Provide the (X, Y) coordinate of the cell's center where the given text is located.  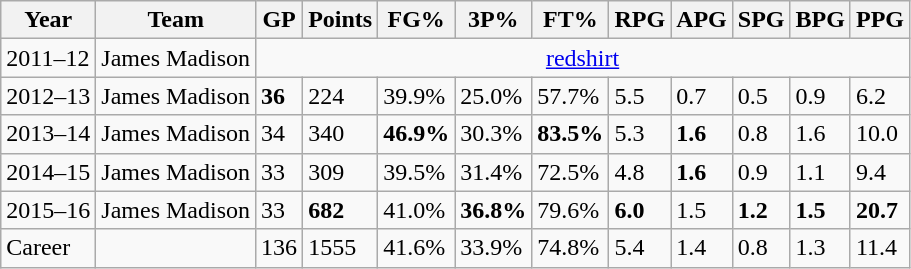
1.1 (820, 172)
36 (280, 96)
79.6% (570, 210)
39.9% (416, 96)
Career (48, 248)
36.8% (494, 210)
5.3 (640, 134)
340 (340, 134)
2014–15 (48, 172)
1.2 (761, 210)
6.2 (880, 96)
RPG (640, 20)
41.6% (416, 248)
34 (280, 134)
2015–16 (48, 210)
4.8 (640, 172)
0.5 (761, 96)
GP (280, 20)
BPG (820, 20)
57.7% (570, 96)
6.0 (640, 210)
46.9% (416, 134)
309 (340, 172)
2011–12 (48, 58)
5.5 (640, 96)
0.7 (702, 96)
33.9% (494, 248)
redshirt (583, 58)
2012–13 (48, 96)
83.5% (570, 134)
11.4 (880, 248)
Points (340, 20)
1.3 (820, 248)
224 (340, 96)
FT% (570, 20)
SPG (761, 20)
41.0% (416, 210)
PPG (880, 20)
10.0 (880, 134)
39.5% (416, 172)
FG% (416, 20)
30.3% (494, 134)
9.4 (880, 172)
74.8% (570, 248)
Year (48, 20)
682 (340, 210)
2013–14 (48, 134)
72.5% (570, 172)
3P% (494, 20)
Team (176, 20)
20.7 (880, 210)
136 (280, 248)
31.4% (494, 172)
25.0% (494, 96)
APG (702, 20)
1555 (340, 248)
1.4 (702, 248)
5.4 (640, 248)
